Search for the cell housing the specified text and yield its (X, Y) center coordinate. 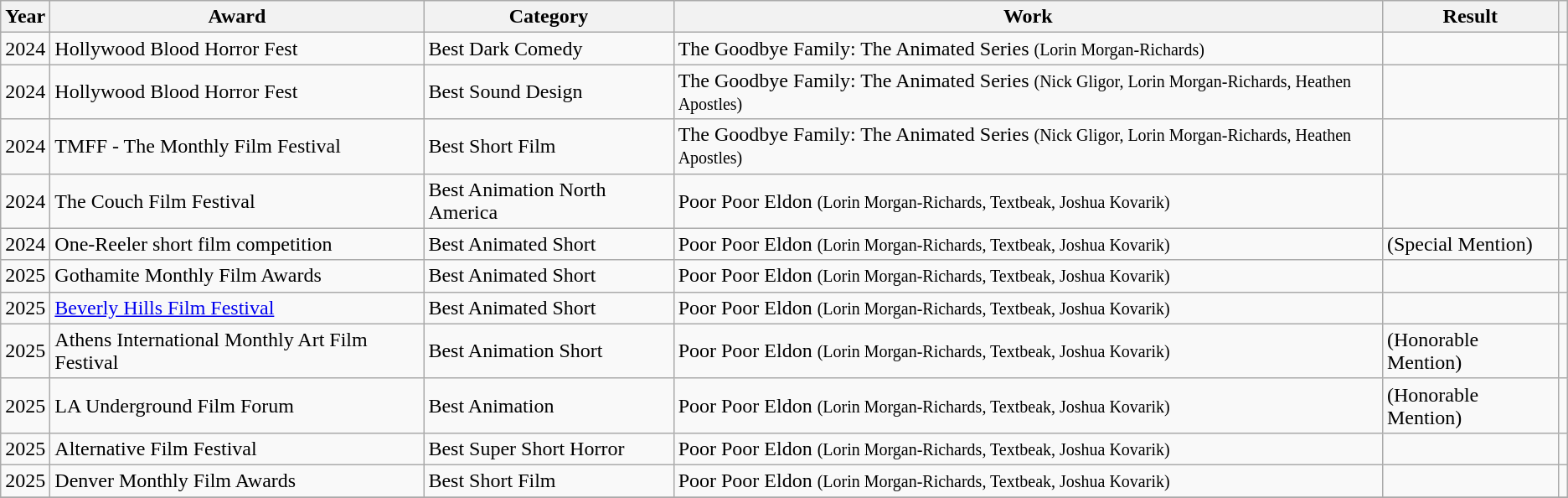
Best Animation Short (549, 350)
Athens International Monthly Art Film Festival (237, 350)
Work (1028, 17)
Best Super Short Horror (549, 449)
The Goodbye Family: The Animated Series (Lorin Morgan-Richards) (1028, 49)
Gothamite Monthly Film Awards (237, 276)
Category (549, 17)
Result (1470, 17)
Best Dark Comedy (549, 49)
LA Underground Film Forum (237, 406)
Beverly Hills Film Festival (237, 308)
Best Animation North America (549, 201)
Denver Monthly Film Awards (237, 480)
Alternative Film Festival (237, 449)
TMFF - The Monthly Film Festival (237, 146)
Year (25, 17)
Award (237, 17)
The Couch Film Festival (237, 201)
One-Reeler short film competition (237, 244)
(Special Mention) (1470, 244)
Best Animation (549, 406)
Best Sound Design (549, 92)
